Extract the (x, y) coordinate from the center of the cell holding the provided text.  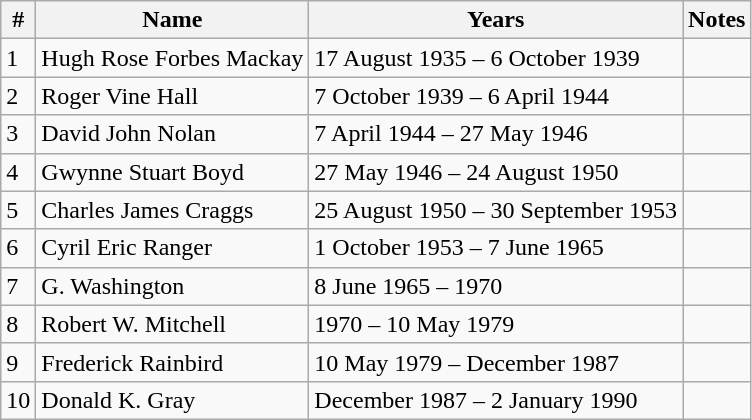
7 October 1939 – 6 April 1944 (496, 96)
1 (18, 58)
5 (18, 210)
1970 – 10 May 1979 (496, 324)
27 May 1946 – 24 August 1950 (496, 172)
Roger Vine Hall (172, 96)
7 (18, 286)
# (18, 20)
David John Nolan (172, 134)
Cyril Eric Ranger (172, 248)
25 August 1950 – 30 September 1953 (496, 210)
Gwynne Stuart Boyd (172, 172)
3 (18, 134)
4 (18, 172)
7 April 1944 – 27 May 1946 (496, 134)
Years (496, 20)
8 June 1965 – 1970 (496, 286)
17 August 1935 – 6 October 1939 (496, 58)
8 (18, 324)
G. Washington (172, 286)
Name (172, 20)
Robert W. Mitchell (172, 324)
9 (18, 362)
December 1987 – 2 January 1990 (496, 400)
2 (18, 96)
Frederick Rainbird (172, 362)
10 (18, 400)
Notes (717, 20)
1 October 1953 – 7 June 1965 (496, 248)
6 (18, 248)
Charles James Craggs (172, 210)
Hugh Rose Forbes Mackay (172, 58)
Donald K. Gray (172, 400)
10 May 1979 – December 1987 (496, 362)
